Return [X, Y] of the center of cell containing provided text 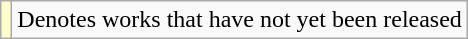
Denotes works that have not yet been released [240, 20]
